Extract the [X, Y] coordinate from the center of the cell holding the provided text.  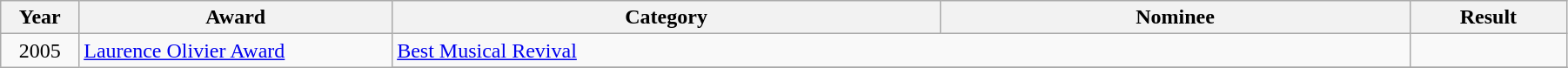
Category [667, 17]
Year [40, 17]
Result [1488, 17]
Nominee [1176, 17]
Award [236, 17]
Laurence Olivier Award [236, 51]
Best Musical Revival [901, 51]
2005 [40, 51]
